Return [x, y] of the center of cell containing provided text 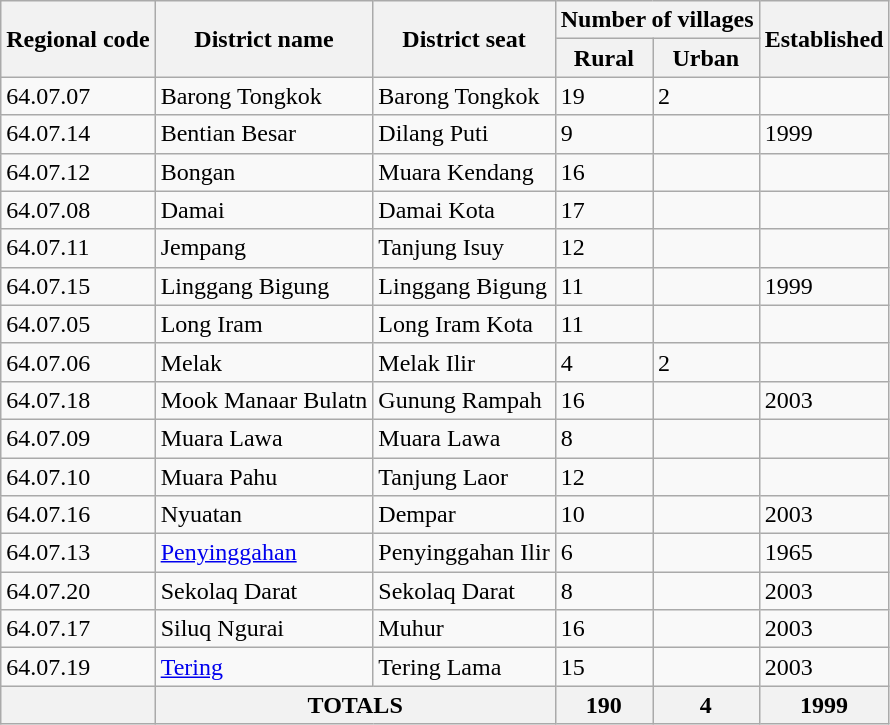
64.07.10 [78, 477]
64.07.16 [78, 515]
Penyinggahan [264, 553]
64.07.20 [78, 591]
Bentian Besar [264, 134]
64.07.13 [78, 553]
Dilang Puti [464, 134]
Tering [264, 667]
9 [604, 134]
Tanjung Isuy [464, 248]
Damai Kota [464, 210]
64.07.11 [78, 248]
64.07.08 [78, 210]
190 [604, 705]
Muara Kendang [464, 172]
Nyuatan [264, 515]
64.07.19 [78, 667]
Penyinggahan Ilir [464, 553]
Gunung Rampah [464, 400]
64.07.09 [78, 438]
District seat [464, 39]
Siluq Ngurai [264, 629]
64.07.14 [78, 134]
Urban [706, 58]
Jempang [264, 248]
Tering Lama [464, 667]
19 [604, 96]
6 [604, 553]
Rural [604, 58]
Muara Pahu [264, 477]
64.07.17 [78, 629]
Tanjung Laor [464, 477]
District name [264, 39]
Regional code [78, 39]
Melak Ilir [464, 362]
Bongan [264, 172]
17 [604, 210]
10 [604, 515]
TOTALS [355, 705]
1965 [824, 553]
Long Iram [264, 324]
64.07.06 [78, 362]
64.07.12 [78, 172]
Melak [264, 362]
Long Iram Kota [464, 324]
Established [824, 39]
15 [604, 667]
64.07.07 [78, 96]
Dempar [464, 515]
Number of villages [657, 20]
Muhur [464, 629]
64.07.18 [78, 400]
64.07.15 [78, 286]
Mook Manaar Bulatn [264, 400]
Damai [264, 210]
64.07.05 [78, 324]
